From the cell containing the given text, extract its center point as [X, Y] coordinate. 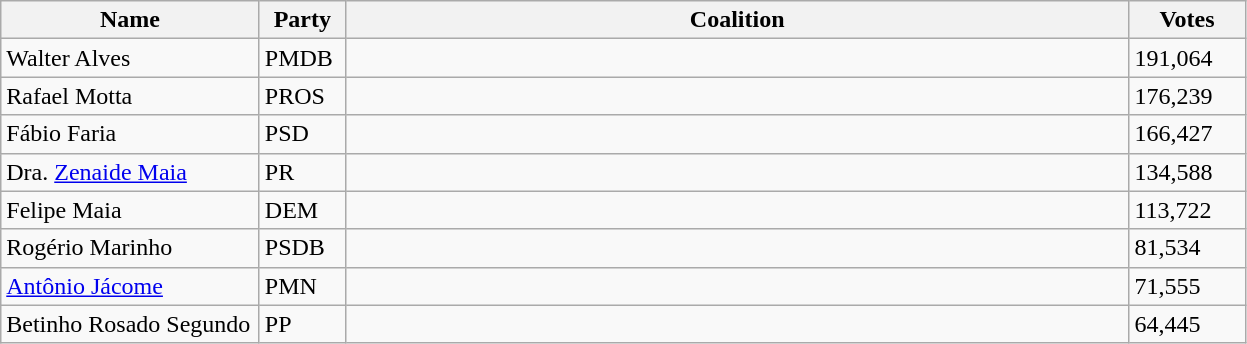
Name [130, 20]
Antônio Jácome [130, 286]
134,588 [1187, 172]
Coalition [737, 20]
166,427 [1187, 134]
Votes [1187, 20]
PROS [302, 96]
PMN [302, 286]
PSD [302, 134]
Rogério Marinho [130, 248]
DEM [302, 210]
81,534 [1187, 248]
PP [302, 324]
Party [302, 20]
Felipe Maia [130, 210]
64,445 [1187, 324]
Betinho Rosado Segundo [130, 324]
PMDB [302, 58]
Dra. Zenaide Maia [130, 172]
PR [302, 172]
Rafael Motta [130, 96]
71,555 [1187, 286]
176,239 [1187, 96]
Walter Alves [130, 58]
PSDB [302, 248]
Fábio Faria [130, 134]
113,722 [1187, 210]
191,064 [1187, 58]
